Identify which cell holds the provided text, then report its [x, y] central coordinate. 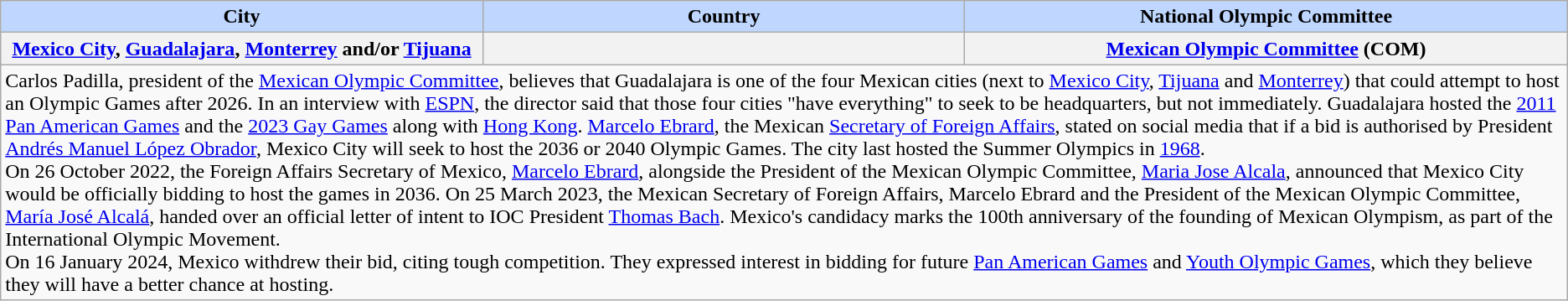
National Olympic Committee [1266, 17]
Mexico City, Guadalajara, Monterrey and/or Tijuana [242, 49]
City [242, 17]
Country [724, 17]
Mexican Olympic Committee (COM) [1266, 49]
